Determine the (x, y) coordinate at the center of the cell enclosing the given text.  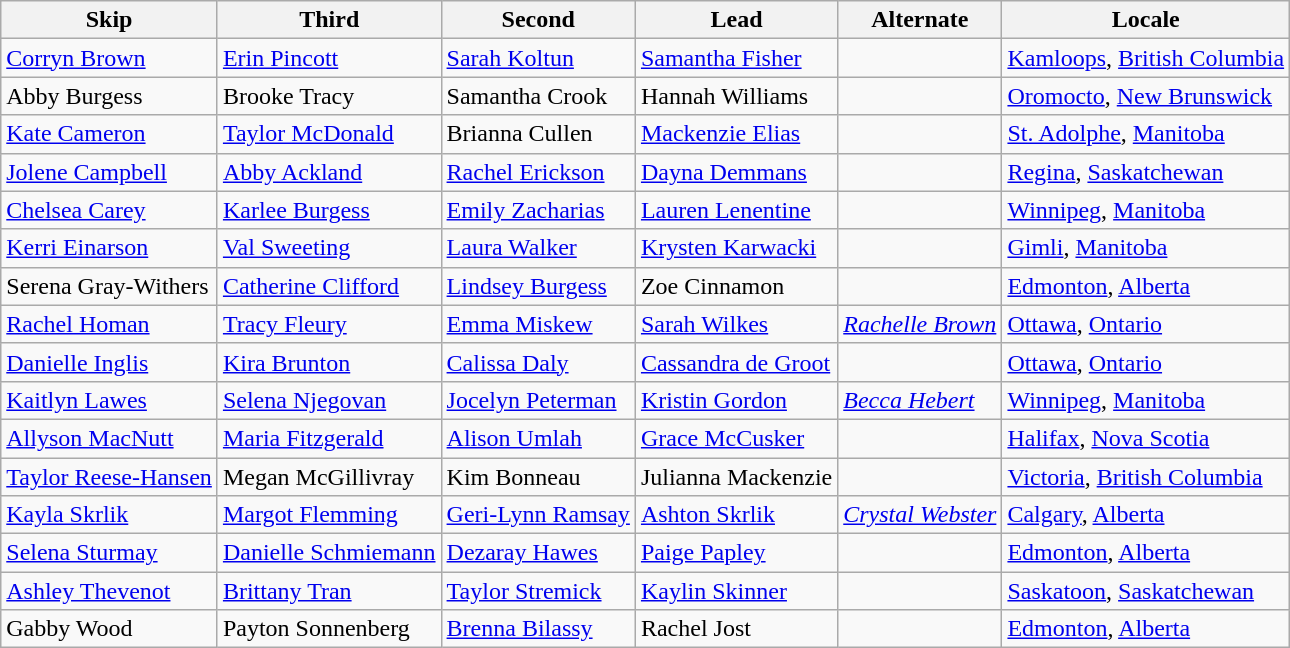
Geri-Lynn Ramsay (538, 515)
Lead (736, 20)
Erin Pincott (329, 58)
Rachel Jost (736, 629)
Alternate (920, 20)
Dayna Demmans (736, 172)
Val Sweeting (329, 248)
Kerri Einarson (110, 248)
Skip (110, 20)
Abby Ackland (329, 172)
Ashley Thevenot (110, 591)
St. Adolphe, Manitoba (1146, 134)
Brianna Cullen (538, 134)
Kayla Skrlik (110, 515)
Ashton Skrlik (736, 515)
Second (538, 20)
Tracy Fleury (329, 324)
Sarah Wilkes (736, 324)
Cassandra de Groot (736, 362)
Grace McCusker (736, 438)
Laura Walker (538, 248)
Megan McGillivray (329, 477)
Becca Hebert (920, 400)
Catherine Clifford (329, 286)
Mackenzie Elias (736, 134)
Lauren Lenentine (736, 210)
Brooke Tracy (329, 96)
Hannah Williams (736, 96)
Dezaray Hawes (538, 553)
Calissa Daly (538, 362)
Zoe Cinnamon (736, 286)
Selena Sturmay (110, 553)
Sarah Koltun (538, 58)
Danielle Inglis (110, 362)
Victoria, British Columbia (1146, 477)
Emma Miskew (538, 324)
Taylor Stremick (538, 591)
Crystal Webster (920, 515)
Rachel Erickson (538, 172)
Alison Umlah (538, 438)
Halifax, Nova Scotia (1146, 438)
Taylor Reese-Hansen (110, 477)
Maria Fitzgerald (329, 438)
Regina, Saskatchewan (1146, 172)
Kate Cameron (110, 134)
Gabby Wood (110, 629)
Kaitlyn Lawes (110, 400)
Gimli, Manitoba (1146, 248)
Locale (1146, 20)
Allyson MacNutt (110, 438)
Kristin Gordon (736, 400)
Paige Papley (736, 553)
Kim Bonneau (538, 477)
Kaylin Skinner (736, 591)
Kira Brunton (329, 362)
Oromocto, New Brunswick (1146, 96)
Julianna Mackenzie (736, 477)
Payton Sonnenberg (329, 629)
Saskatoon, Saskatchewan (1146, 591)
Corryn Brown (110, 58)
Emily Zacharias (538, 210)
Karlee Burgess (329, 210)
Danielle Schmiemann (329, 553)
Calgary, Alberta (1146, 515)
Jocelyn Peterman (538, 400)
Samantha Fisher (736, 58)
Kamloops, British Columbia (1146, 58)
Brittany Tran (329, 591)
Rachelle Brown (920, 324)
Brenna Bilassy (538, 629)
Jolene Campbell (110, 172)
Rachel Homan (110, 324)
Taylor McDonald (329, 134)
Abby Burgess (110, 96)
Chelsea Carey (110, 210)
Margot Flemming (329, 515)
Samantha Crook (538, 96)
Third (329, 20)
Lindsey Burgess (538, 286)
Serena Gray-Withers (110, 286)
Selena Njegovan (329, 400)
Krysten Karwacki (736, 248)
